Detect which cell encompasses the target text, then output its (X, Y) center coordinate. 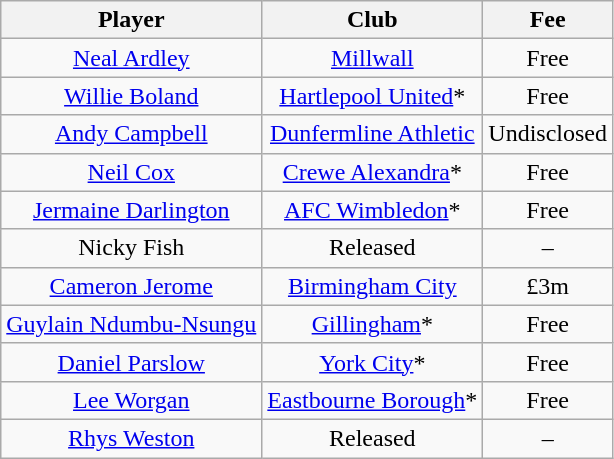
Undisclosed (548, 134)
Neal Ardley (132, 58)
Dunfermline Athletic (372, 134)
Andy Campbell (132, 134)
Gillingham* (372, 324)
Lee Worgan (132, 400)
Daniel Parslow (132, 362)
Birmingham City (372, 286)
Player (132, 20)
Willie Boland (132, 96)
Guylain Ndumbu-Nsungu (132, 324)
Jermaine Darlington (132, 210)
Eastbourne Borough* (372, 400)
York City* (372, 362)
Nicky Fish (132, 248)
Neil Cox (132, 172)
Crewe Alexandra* (372, 172)
Hartlepool United* (372, 96)
AFC Wimbledon* (372, 210)
£3m (548, 286)
Fee (548, 20)
Millwall (372, 58)
Club (372, 20)
Cameron Jerome (132, 286)
Rhys Weston (132, 438)
